For the text-containing cell, return its midpoint in [x, y] coordinate format. 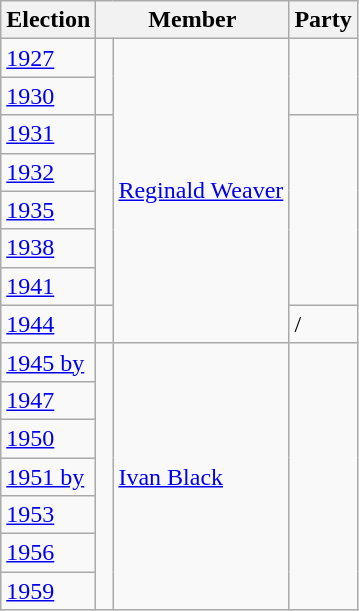
1947 [48, 400]
1951 by [48, 477]
1927 [48, 58]
1950 [48, 438]
1941 [48, 286]
1945 by [48, 362]
1953 [48, 515]
1930 [48, 96]
1932 [48, 172]
1944 [48, 324]
Election [48, 20]
1935 [48, 210]
Reginald Weaver [201, 191]
1956 [48, 553]
Party [323, 20]
Ivan Black [201, 476]
1931 [48, 134]
1959 [48, 591]
Member [192, 20]
/ [323, 324]
1938 [48, 248]
